Return the (X, Y) coordinate for the center point of the cell that contains the specified text.  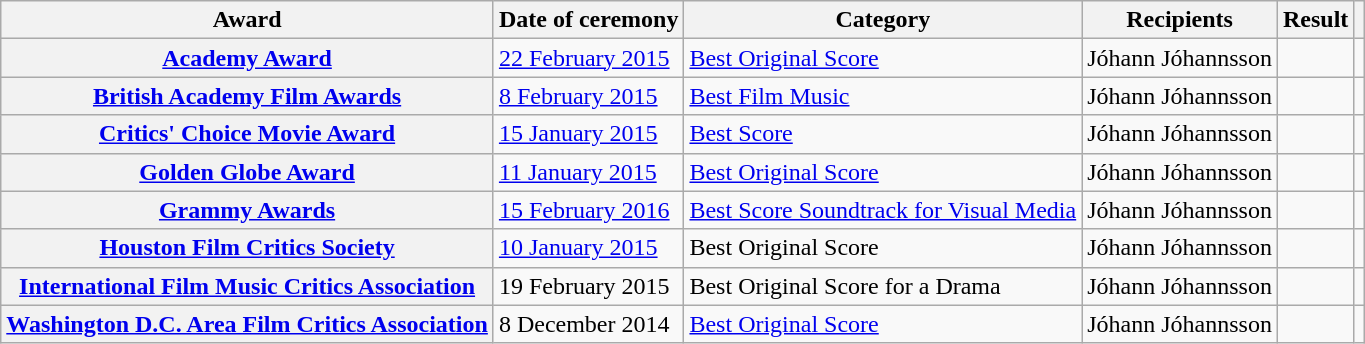
Critics' Choice Movie Award (248, 134)
8 February 2015 (588, 96)
15 February 2016 (588, 210)
19 February 2015 (588, 286)
Washington D.C. Area Film Critics Association (248, 324)
Grammy Awards (248, 210)
Award (248, 20)
Academy Award (248, 58)
Best Original Score for a Drama (883, 286)
22 February 2015 (588, 58)
10 January 2015 (588, 248)
Best Score (883, 134)
British Academy Film Awards (248, 96)
Best Score Soundtrack for Visual Media (883, 210)
Recipients (1180, 20)
Golden Globe Award (248, 172)
8 December 2014 (588, 324)
15 January 2015 (588, 134)
Best Film Music (883, 96)
International Film Music Critics Association (248, 286)
Date of ceremony (588, 20)
11 January 2015 (588, 172)
Houston Film Critics Society (248, 248)
Result (1315, 20)
Category (883, 20)
